Identify which cell holds the provided text, then report its [x, y] central coordinate. 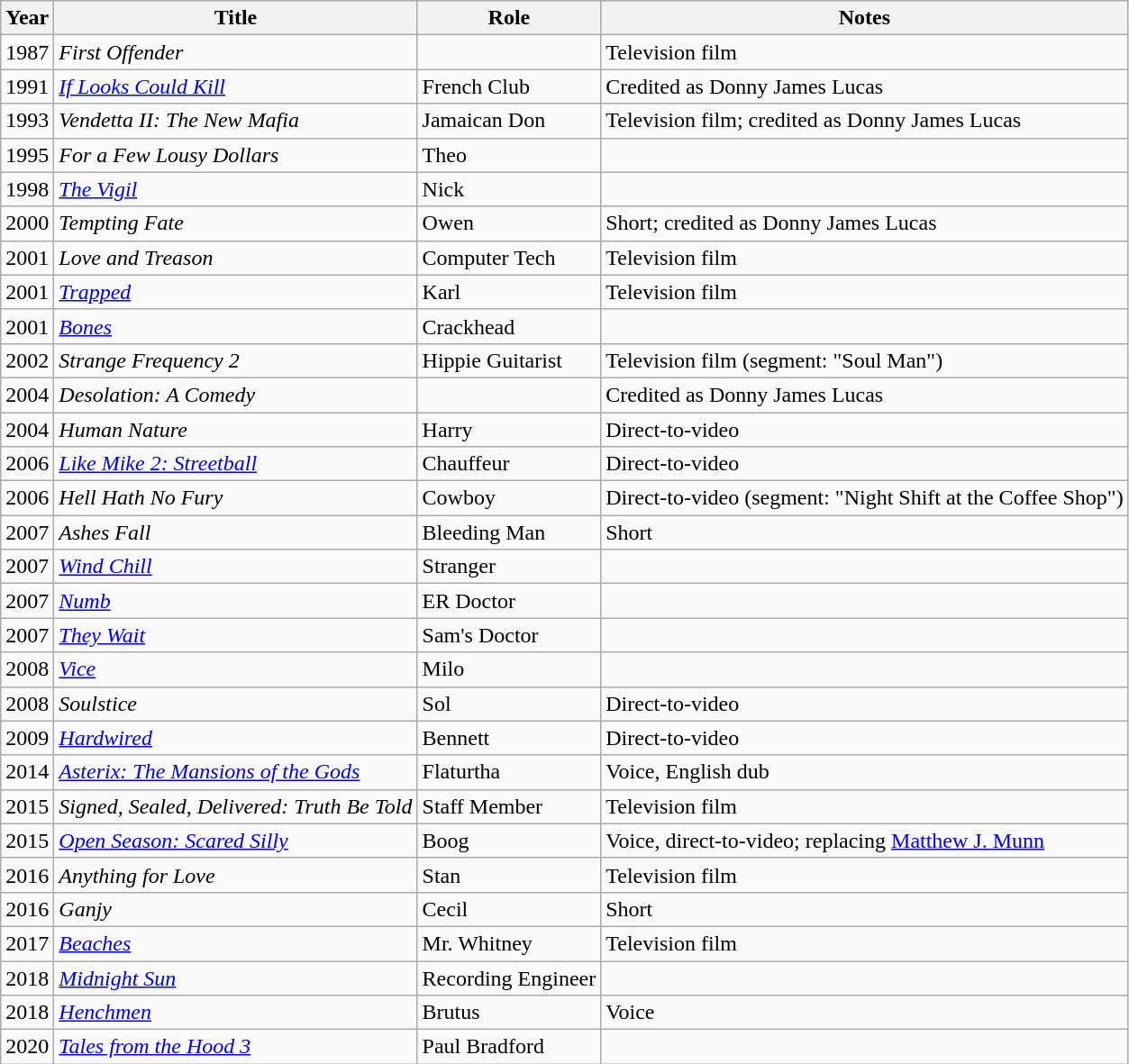
Sol [509, 704]
Numb [236, 601]
Stranger [509, 567]
Karl [509, 292]
Vice [236, 669]
Title [236, 18]
2009 [27, 738]
Owen [509, 223]
Short; credited as Donny James Lucas [865, 223]
Television film (segment: "Soul Man") [865, 360]
Milo [509, 669]
Vendetta II: The New Mafia [236, 121]
2017 [27, 943]
Computer Tech [509, 258]
Nick [509, 189]
Henchmen [236, 1013]
1995 [27, 155]
1987 [27, 52]
Boog [509, 841]
1991 [27, 86]
Harry [509, 430]
Wind Chill [236, 567]
Bones [236, 326]
They Wait [236, 635]
Mr. Whitney [509, 943]
Signed, Sealed, Delivered: Truth Be Told [236, 806]
Hardwired [236, 738]
Theo [509, 155]
Staff Member [509, 806]
Anything for Love [236, 875]
Crackhead [509, 326]
French Club [509, 86]
Hell Hath No Fury [236, 498]
Beaches [236, 943]
Human Nature [236, 430]
2014 [27, 772]
Bennett [509, 738]
Bleeding Man [509, 532]
2020 [27, 1047]
First Offender [236, 52]
Trapped [236, 292]
Chauffeur [509, 464]
Cecil [509, 909]
Direct-to-video (segment: "Night Shift at the Coffee Shop") [865, 498]
Soulstice [236, 704]
Ashes Fall [236, 532]
Role [509, 18]
Cowboy [509, 498]
For a Few Lousy Dollars [236, 155]
1993 [27, 121]
Ganjy [236, 909]
Voice [865, 1013]
Notes [865, 18]
2000 [27, 223]
Sam's Doctor [509, 635]
Asterix: The Mansions of the Gods [236, 772]
Television film; credited as Donny James Lucas [865, 121]
ER Doctor [509, 601]
Desolation: A Comedy [236, 395]
Stan [509, 875]
Recording Engineer [509, 978]
Voice, direct-to-video; replacing Matthew J. Munn [865, 841]
Brutus [509, 1013]
Jamaican Don [509, 121]
Like Mike 2: Streetball [236, 464]
Midnight Sun [236, 978]
If Looks Could Kill [236, 86]
2002 [27, 360]
Year [27, 18]
Open Season: Scared Silly [236, 841]
Hippie Guitarist [509, 360]
Tales from the Hood 3 [236, 1047]
The Vigil [236, 189]
Strange Frequency 2 [236, 360]
Flaturtha [509, 772]
Tempting Fate [236, 223]
Voice, English dub [865, 772]
Paul Bradford [509, 1047]
1998 [27, 189]
Love and Treason [236, 258]
